Detect which cell encompasses the target text, then output its [x, y] center coordinate. 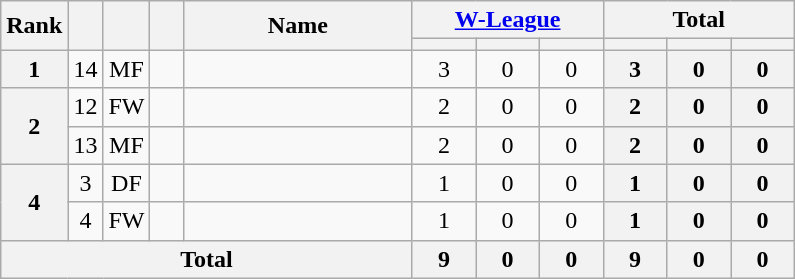
12 [86, 107]
Rank [34, 26]
14 [86, 69]
W-League [508, 20]
Name [298, 26]
13 [86, 145]
DF [126, 183]
